Find where the given text appears and provide that cell's center as [x, y] coordinate. 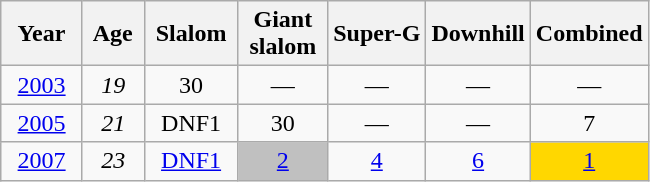
6 [478, 161]
Giant slalom [283, 34]
Super-G [377, 34]
Year [42, 34]
4 [377, 161]
19 [113, 85]
Age [113, 34]
2005 [42, 123]
2003 [42, 85]
Combined [589, 34]
Slalom [191, 34]
7 [589, 123]
Downhill [478, 34]
23 [113, 161]
2007 [42, 161]
1 [589, 161]
2 [283, 161]
21 [113, 123]
